Return (X, Y) of the center of cell containing provided text 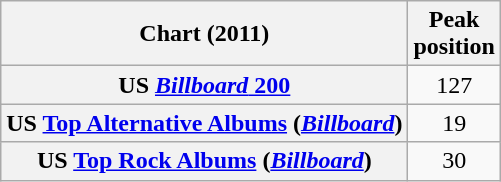
Peakposition (454, 34)
US Top Rock Albums (Billboard) (204, 161)
19 (454, 123)
Chart (2011) (204, 34)
US Top Alternative Albums (Billboard) (204, 123)
127 (454, 85)
US Billboard 200 (204, 85)
30 (454, 161)
